Determine the [x, y] coordinate at the center of the cell enclosing the given text.  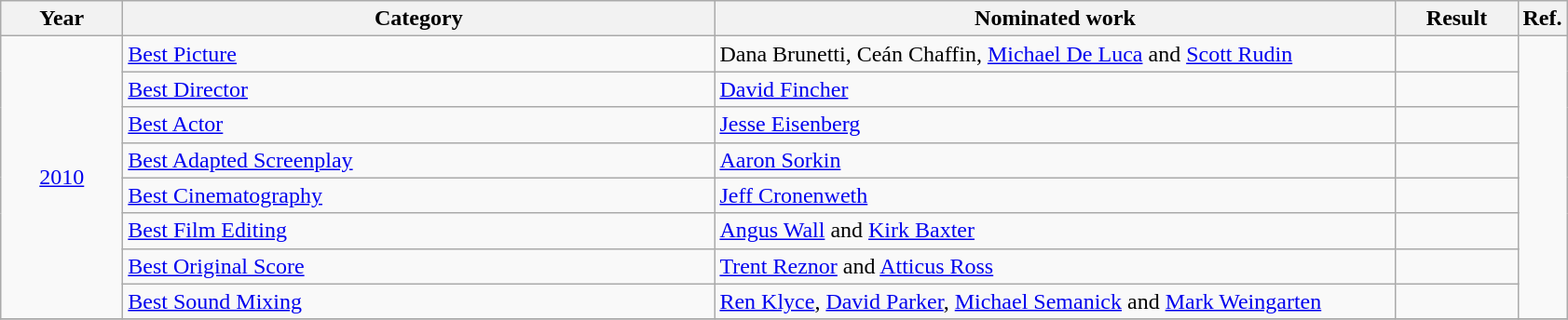
Angus Wall and Kirk Baxter [1055, 231]
Best Picture [419, 54]
Nominated work [1055, 19]
Category [419, 19]
Trent Reznor and Atticus Ross [1055, 266]
Year [61, 19]
Best Director [419, 89]
Ren Klyce, David Parker, Michael Semanick and Mark Weingarten [1055, 301]
Best Sound Mixing [419, 301]
Best Cinematography [419, 195]
Best Original Score [419, 266]
Best Film Editing [419, 231]
Ref. [1543, 19]
Best Adapted Screenplay [419, 160]
Dana Brunetti, Ceán Chaffin, Michael De Luca and Scott Rudin [1055, 54]
David Fincher [1055, 89]
Jeff Cronenweth [1055, 195]
Best Actor [419, 125]
Result [1457, 19]
2010 [61, 178]
Aaron Sorkin [1055, 160]
Jesse Eisenberg [1055, 125]
